For the text-containing cell, return its midpoint in (x, y) coordinate format. 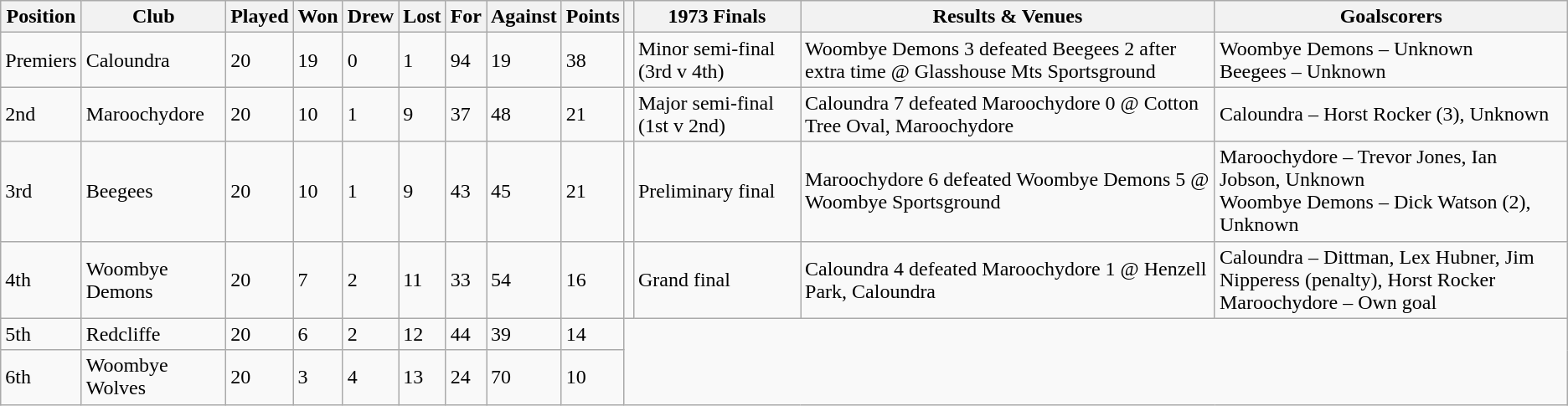
94 (466, 60)
Against (524, 17)
Drew (370, 17)
Caloundra – Horst Rocker (3), Unknown (1390, 114)
Position (41, 17)
1973 Finals (717, 17)
Caloundra (153, 60)
70 (524, 377)
Preliminary final (717, 191)
3 (318, 377)
39 (524, 334)
Premiers (41, 60)
4th (41, 280)
Caloundra 7 defeated Maroochydore 0 @ Cotton Tree Oval, Maroochydore (1008, 114)
Redcliffe (153, 334)
0 (370, 60)
Results & Venues (1008, 17)
Maroochydore – Trevor Jones, Ian Jobson, UnknownWoombye Demons – Dick Watson (2), Unknown (1390, 191)
37 (466, 114)
12 (422, 334)
45 (524, 191)
7 (318, 280)
4 (370, 377)
Beegees (153, 191)
48 (524, 114)
Goalscorers (1390, 17)
Grand final (717, 280)
Won (318, 17)
Minor semi-final (3rd v 4th) (717, 60)
33 (466, 280)
38 (593, 60)
16 (593, 280)
5th (41, 334)
Woombye Wolves (153, 377)
11 (422, 280)
Caloundra 4 defeated Maroochydore 1 @ Henzell Park, Caloundra (1008, 280)
Club (153, 17)
Lost (422, 17)
6th (41, 377)
44 (466, 334)
Woombye Demons – UnknownBeegees – Unknown (1390, 60)
Maroochydore 6 defeated Woombye Demons 5 @ Woombye Sportsground (1008, 191)
2nd (41, 114)
54 (524, 280)
24 (466, 377)
6 (318, 334)
Maroochydore (153, 114)
Woombye Demons 3 defeated Beegees 2 after extra time @ Glasshouse Mts Sportsground (1008, 60)
Points (593, 17)
43 (466, 191)
Woombye Demons (153, 280)
Played (260, 17)
14 (593, 334)
Major semi-final (1st v 2nd) (717, 114)
3rd (41, 191)
For (466, 17)
13 (422, 377)
Caloundra – Dittman, Lex Hubner, Jim Nipperess (penalty), Horst RockerMaroochydore – Own goal (1390, 280)
